Provide the [x, y] coordinate of the cell's center where the given text is located.  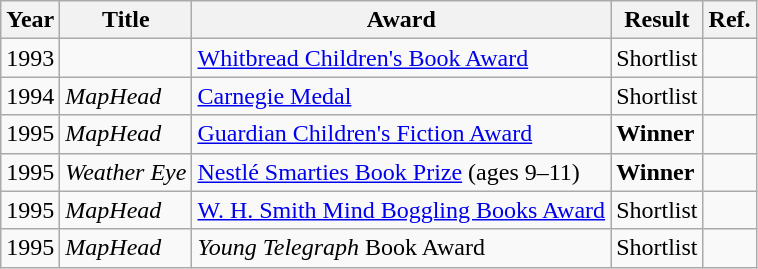
Title [126, 20]
Result [657, 20]
Whitbread Children's Book Award [402, 58]
Young Telegraph Book Award [402, 248]
Weather Eye [126, 172]
Year [30, 20]
Ref. [730, 20]
Carnegie Medal [402, 96]
Nestlé Smarties Book Prize (ages 9–11) [402, 172]
Award [402, 20]
1993 [30, 58]
W. H. Smith Mind Boggling Books Award [402, 210]
Guardian Children's Fiction Award [402, 134]
1994 [30, 96]
